Return (X, Y) of the center of cell containing provided text 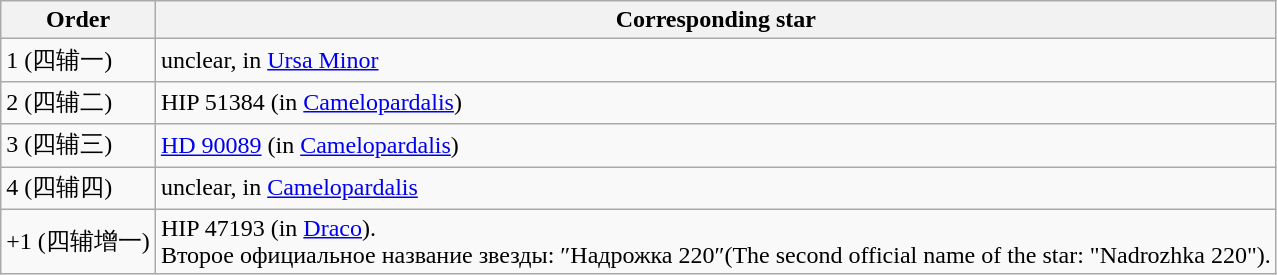
HD 90089 (in Camelopardalis) (716, 146)
Corresponding star (716, 20)
4 (四辅四) (78, 188)
HIP 51384 (in Camelopardalis) (716, 102)
1 (四辅一) (78, 60)
unclear, in Camelopardalis (716, 188)
Order (78, 20)
+1 (四辅增一) (78, 242)
HIP 47193 (in Draco).Второе официальное название звезды: ″Надрожка 220″(The second official name of the star: "Nadrozhka 220"). (716, 242)
2 (四辅二) (78, 102)
3 (四辅三) (78, 146)
unclear, in Ursa Minor (716, 60)
